From the cell containing the given text, extract its center point as (x, y) coordinate. 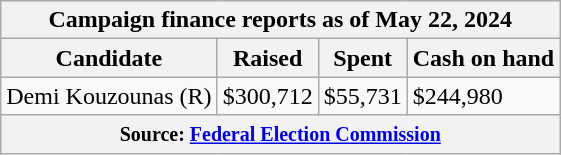
Cash on hand (483, 58)
Spent (362, 58)
Source: Federal Election Commission (280, 134)
Raised (268, 58)
$55,731 (362, 96)
$244,980 (483, 96)
$300,712 (268, 96)
Campaign finance reports as of May 22, 2024 (280, 20)
Candidate (109, 58)
Demi Kouzounas (R) (109, 96)
